Output the (X, Y) coordinate of the center of the cell containing the given text.  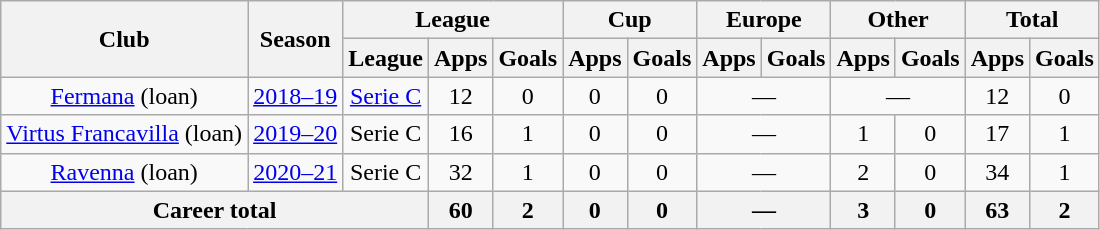
17 (997, 134)
Total (1032, 20)
Club (124, 39)
2019–20 (296, 134)
16 (460, 134)
Career total (215, 210)
2018–19 (296, 96)
Cup (630, 20)
2020–21 (296, 172)
Europe (764, 20)
60 (460, 210)
Season (296, 39)
32 (460, 172)
Ravenna (loan) (124, 172)
34 (997, 172)
63 (997, 210)
Virtus Francavilla (loan) (124, 134)
Other (898, 20)
3 (863, 210)
Fermana (loan) (124, 96)
